Extract the (X, Y) coordinate from the center of the cell holding the provided text.  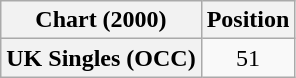
UK Singles (OCC) (101, 58)
51 (248, 58)
Position (248, 20)
Chart (2000) (101, 20)
